Output the [x, y] coordinate of the center of the cell containing the given text.  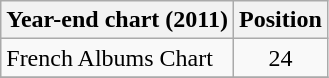
Year-end chart (2011) [118, 20]
24 [281, 58]
Position [281, 20]
French Albums Chart [118, 58]
